Output the [X, Y] coordinate of the center of the cell containing the given text.  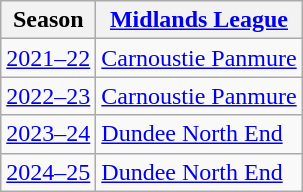
Season [48, 20]
Midlands League [199, 20]
2024–25 [48, 172]
2022–23 [48, 96]
2023–24 [48, 134]
2021–22 [48, 58]
